Detect which cell encompasses the target text, then output its (x, y) center coordinate. 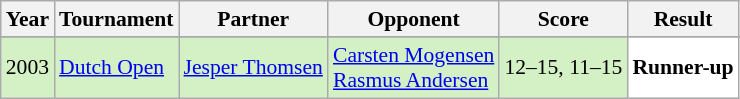
Runner-up (682, 68)
2003 (28, 68)
Result (682, 19)
Dutch Open (116, 68)
Carsten Mogensen Rasmus Andersen (414, 68)
Score (563, 19)
Jesper Thomsen (254, 68)
Opponent (414, 19)
Partner (254, 19)
Year (28, 19)
Tournament (116, 19)
12–15, 11–15 (563, 68)
